Return [x, y] of the center of cell containing provided text 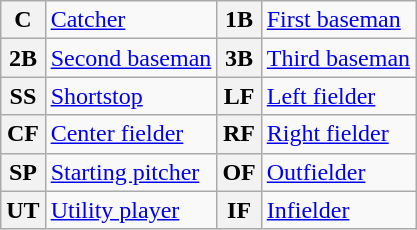
Infielder [338, 210]
Second baseman [131, 58]
Shortstop [131, 96]
Center fielder [131, 134]
SS [23, 96]
C [23, 20]
2B [23, 58]
3B [239, 58]
Utility player [131, 210]
CF [23, 134]
UT [23, 210]
IF [239, 210]
Third baseman [338, 58]
Left fielder [338, 96]
LF [239, 96]
Outfielder [338, 172]
Catcher [131, 20]
OF [239, 172]
First baseman [338, 20]
1B [239, 20]
RF [239, 134]
Right fielder [338, 134]
Starting pitcher [131, 172]
SP [23, 172]
